From the cell containing the given text, extract its center point as [X, Y] coordinate. 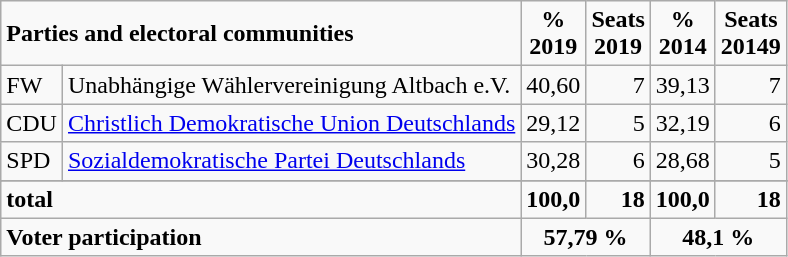
CDU [32, 123]
57,79 % [586, 237]
Parties and electoral communities [261, 34]
40,60 [554, 85]
SPD [32, 161]
48,1 % [718, 237]
32,19 [682, 123]
Sozialdemokratische Partei Deutschlands [291, 161]
Voter participation [261, 237]
30,28 [554, 161]
Christlich Demokratische Union Deutschlands [291, 123]
Unabhängige Wählervereinigung Altbach e.V. [291, 85]
%2014 [682, 34]
Seats2019 [618, 34]
total [261, 199]
28,68 [682, 161]
FW [32, 85]
Seats20149 [750, 34]
29,12 [554, 123]
39,13 [682, 85]
%2019 [554, 34]
